Return the (X, Y) coordinate for the center point of the cell that contains the specified text.  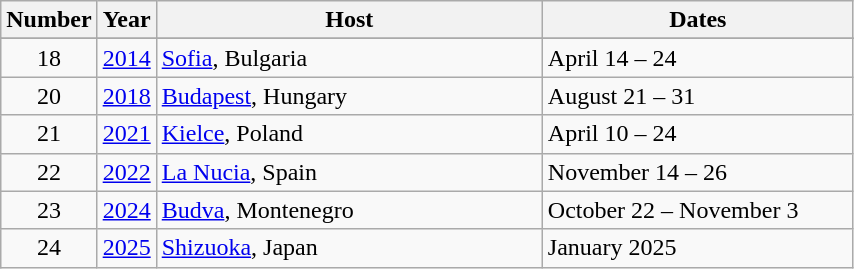
2021 (126, 134)
2024 (126, 210)
October 22 – November 3 (698, 210)
January 2025 (698, 248)
April 10 – 24 (698, 134)
April 14 – 24 (698, 58)
24 (49, 248)
Budapest, Hungary (349, 96)
2014 (126, 58)
Year (126, 20)
Budva, Montenegro (349, 210)
Dates (698, 20)
November 14 – 26 (698, 172)
Kielce, Poland (349, 134)
20 (49, 96)
18 (49, 58)
2018 (126, 96)
Sofia, Bulgaria (349, 58)
Shizuoka, Japan (349, 248)
La Nucia, Spain (349, 172)
Number (49, 20)
21 (49, 134)
22 (49, 172)
August 21 – 31 (698, 96)
Host (349, 20)
2025 (126, 248)
23 (49, 210)
2022 (126, 172)
